Extract the (x, y) coordinate from the center of the cell holding the provided text.  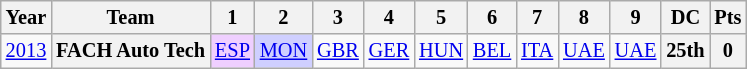
7 (537, 17)
6 (492, 17)
0 (728, 51)
DC (685, 17)
1 (232, 17)
HUN (441, 51)
5 (441, 17)
3 (338, 17)
MON (284, 51)
9 (636, 17)
Team (130, 17)
GER (389, 51)
25th (685, 51)
FACH Auto Tech (130, 51)
BEL (492, 51)
ESP (232, 51)
4 (389, 17)
8 (584, 17)
Year (26, 17)
2 (284, 17)
ITA (537, 51)
Pts (728, 17)
2013 (26, 51)
GBR (338, 51)
